From the cell containing the given text, extract its center point as (x, y) coordinate. 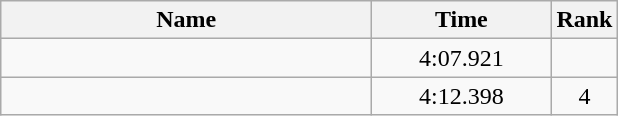
4:07.921 (462, 58)
4:12.398 (462, 96)
Name (186, 20)
Time (462, 20)
Rank (584, 20)
4 (584, 96)
